Identify which cell holds the provided text, then report its [X, Y] central coordinate. 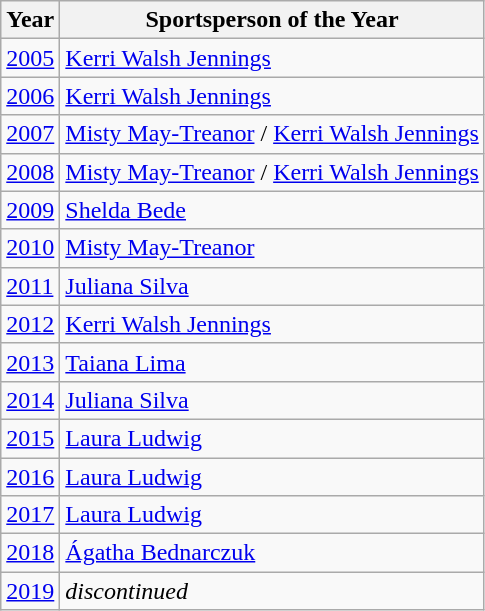
2008 [30, 172]
Ágatha Bednarczuk [272, 553]
discontinued [272, 591]
2005 [30, 58]
2018 [30, 553]
2007 [30, 134]
Year [30, 20]
2014 [30, 400]
Sportsperson of the Year [272, 20]
2010 [30, 248]
2017 [30, 515]
2016 [30, 477]
2015 [30, 438]
2012 [30, 324]
2009 [30, 210]
2019 [30, 591]
Shelda Bede [272, 210]
Misty May-Treanor [272, 248]
2011 [30, 286]
2013 [30, 362]
2006 [30, 96]
Taiana Lima [272, 362]
